Locate the cell with the specified text and output its [X, Y] center coordinate. 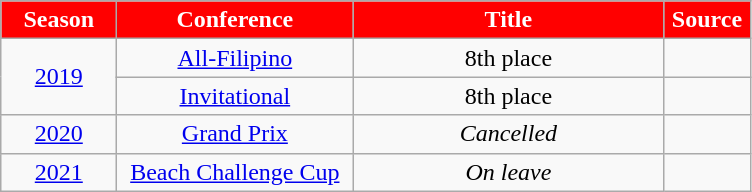
Season [59, 20]
2020 [59, 134]
Grand Prix [235, 134]
Conference [235, 20]
Source [707, 20]
Invitational [235, 96]
Cancelled [508, 134]
Beach Challenge Cup [235, 172]
On leave [508, 172]
All-Filipino [235, 58]
2019 [59, 77]
Title [508, 20]
2021 [59, 172]
